Scan for the cell matching the given text and deliver its (x, y) coordinate at center. 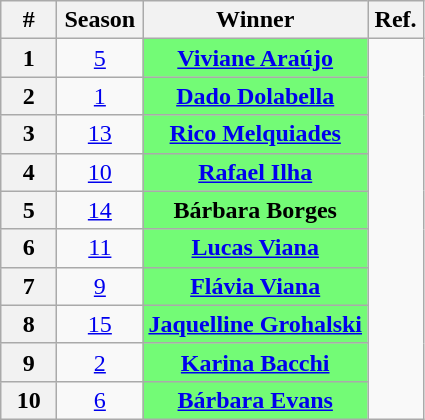
8 (29, 324)
14 (100, 210)
Viviane Araújo (256, 58)
Rico Melquiades (256, 134)
11 (100, 248)
Bárbara Borges (256, 210)
4 (29, 172)
Bárbara Evans (256, 400)
Jaquelline Grohalski (256, 324)
Ref. (396, 20)
Karina Bacchi (256, 362)
# (29, 20)
Winner (256, 20)
Rafael Ilha (256, 172)
Flávia Viana (256, 286)
7 (29, 286)
Dado Dolabella (256, 96)
3 (29, 134)
Season (100, 20)
15 (100, 324)
13 (100, 134)
Lucas Viana (256, 248)
